For the text-containing cell, return its midpoint in (x, y) coordinate format. 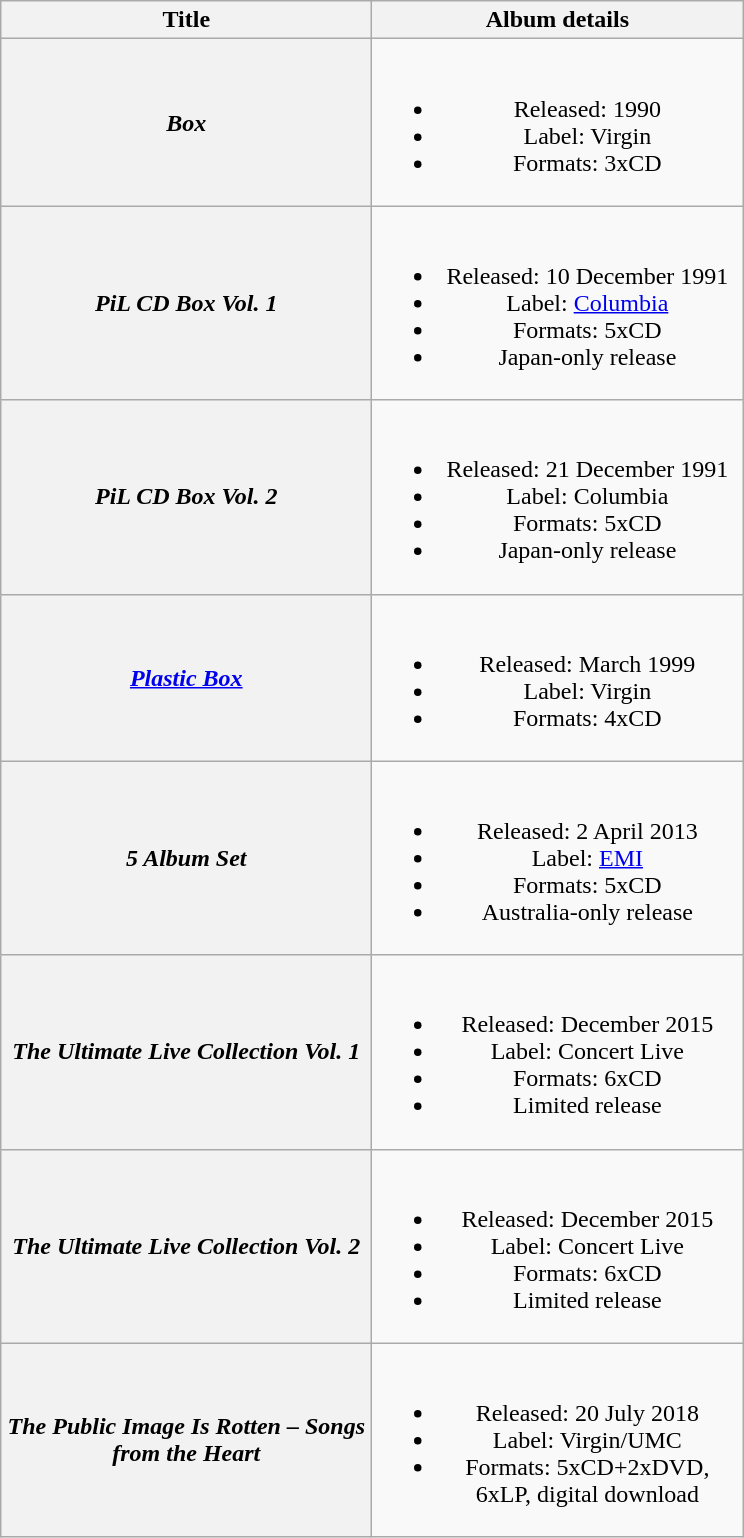
5 Album Set (186, 858)
Released: 21 December 1991Label: ColumbiaFormats: 5xCDJapan-only release (558, 497)
Released: 1990Label: VirginFormats: 3xCD (558, 122)
The Public Image Is Rotten – Songs from the Heart (186, 1440)
The Ultimate Live Collection Vol. 2 (186, 1246)
Released: 10 December 1991Label: ColumbiaFormats: 5xCDJapan-only release (558, 303)
The Ultimate Live Collection Vol. 1 (186, 1052)
Box (186, 122)
PiL CD Box Vol. 2 (186, 497)
Title (186, 20)
Released: 2 April 2013Label: EMIFormats: 5xCDAustralia-only release (558, 858)
Released: March 1999Label: VirginFormats: 4xCD (558, 678)
Plastic Box (186, 678)
Album details (558, 20)
Released: 20 July 2018Label: Virgin/UMCFormats: 5xCD+2xDVD, 6xLP, digital download (558, 1440)
PiL CD Box Vol. 1 (186, 303)
